Provide the (x, y) coordinate of the cell's center where the given text is located.  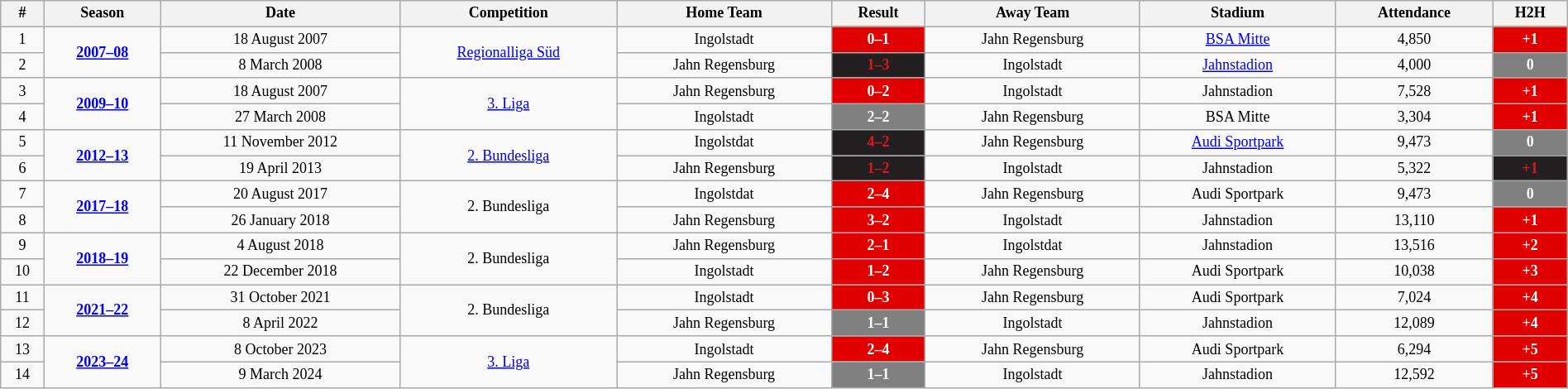
0–2 (878, 91)
31 October 2021 (280, 298)
2012–13 (103, 156)
Attendance (1414, 13)
Result (878, 13)
13 (22, 349)
3,304 (1414, 116)
9 March 2024 (280, 374)
12,592 (1414, 374)
14 (22, 374)
8 March 2008 (280, 65)
Regionalliga Süd (509, 52)
4–2 (878, 142)
4 August 2018 (280, 245)
Away Team (1033, 13)
26 January 2018 (280, 220)
4,850 (1414, 40)
13,110 (1414, 220)
2–2 (878, 116)
2021–22 (103, 310)
11 November 2012 (280, 142)
6 (22, 169)
7 (22, 194)
3–2 (878, 220)
2023–24 (103, 362)
2007–08 (103, 52)
10,038 (1414, 271)
+3 (1530, 271)
Stadium (1237, 13)
7,528 (1414, 91)
5,322 (1414, 169)
13,516 (1414, 245)
H2H (1530, 13)
1–3 (878, 65)
12,089 (1414, 323)
6,294 (1414, 349)
1 (22, 40)
+2 (1530, 245)
19 April 2013 (280, 169)
4,000 (1414, 65)
9 (22, 245)
0–1 (878, 40)
8 April 2022 (280, 323)
Home Team (724, 13)
11 (22, 298)
3 (22, 91)
12 (22, 323)
Competition (509, 13)
# (22, 13)
10 (22, 271)
4 (22, 116)
Season (103, 13)
0–3 (878, 298)
2009–10 (103, 103)
2–1 (878, 245)
5 (22, 142)
20 August 2017 (280, 194)
2017–18 (103, 207)
Date (280, 13)
8 (22, 220)
8 October 2023 (280, 349)
2018–19 (103, 258)
27 March 2008 (280, 116)
7,024 (1414, 298)
2 (22, 65)
22 December 2018 (280, 271)
